For the text-containing cell, return its midpoint in (x, y) coordinate format. 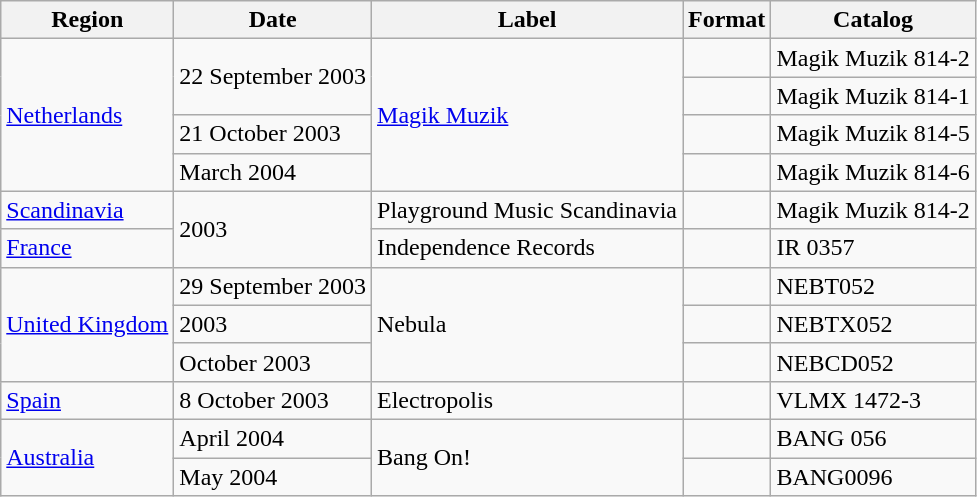
Magik Muzik 814-6 (873, 172)
Region (88, 20)
Magik Muzik (528, 115)
Bang On! (528, 457)
Australia (88, 457)
Spain (88, 400)
Label (528, 20)
BANG0096 (873, 477)
Nebula (528, 324)
Catalog (873, 20)
Scandinavia (88, 210)
Electropolis (528, 400)
29 September 2003 (273, 286)
Magik Muzik 814-5 (873, 134)
NEBTX052 (873, 324)
October 2003 (273, 362)
Date (273, 20)
NEBT052 (873, 286)
BANG 056 (873, 438)
NEBCD052 (873, 362)
May 2004 (273, 477)
April 2004 (273, 438)
21 October 2003 (273, 134)
United Kingdom (88, 324)
22 September 2003 (273, 77)
Magik Muzik 814-1 (873, 96)
Netherlands (88, 115)
France (88, 248)
IR 0357 (873, 248)
Independence Records (528, 248)
March 2004 (273, 172)
8 October 2003 (273, 400)
Playground Music Scandinavia (528, 210)
Format (727, 20)
VLMX 1472-3 (873, 400)
